Pinpoint the cell where the given text exists, returning its (x, y) midpoint coordinate. 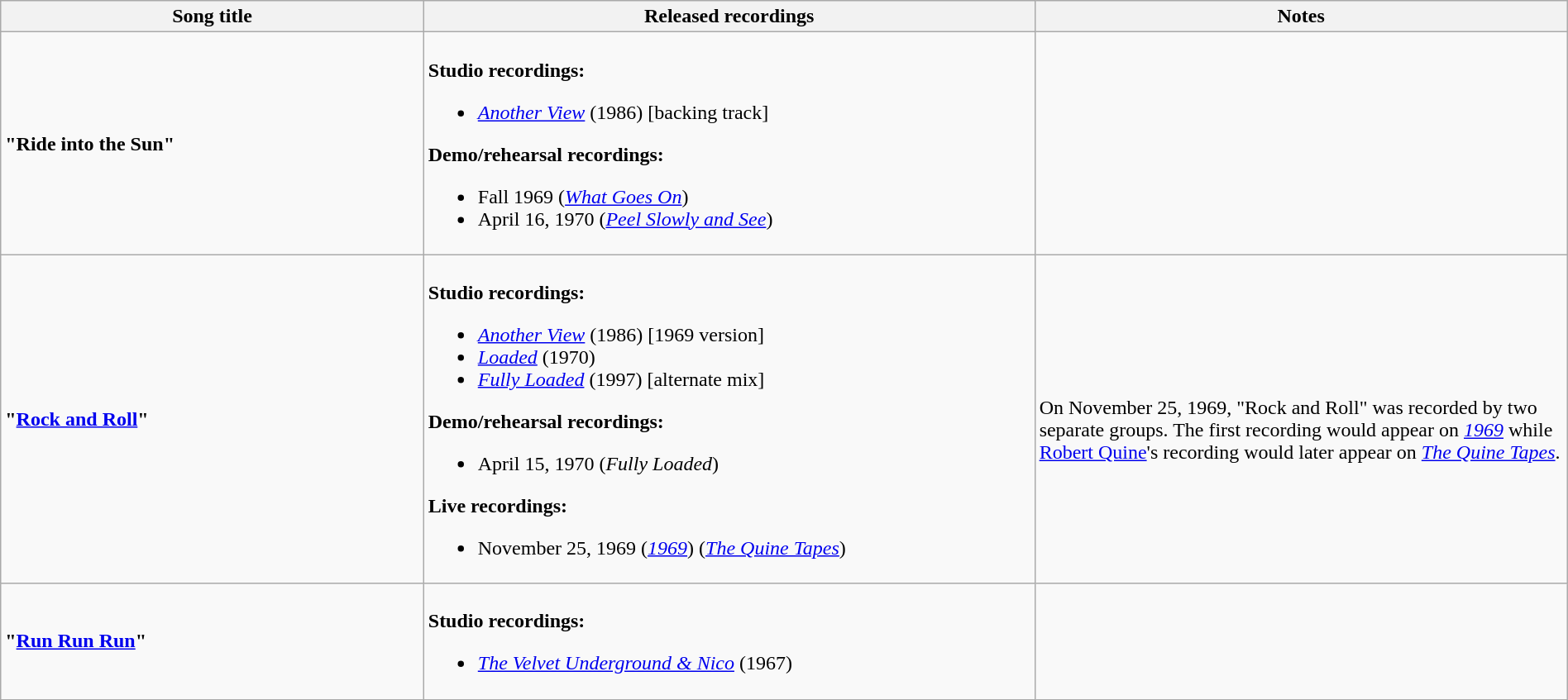
Song title (213, 17)
"Run Run Run" (213, 641)
Notes (1301, 17)
Studio recordings:Another View (1986) [backing track]Demo/rehearsal recordings:Fall 1969 (What Goes On)April 16, 1970 (Peel Slowly and See) (729, 144)
"Rock and Roll" (213, 419)
Studio recordings:The Velvet Underground & Nico (1967) (729, 641)
"Ride into the Sun" (213, 144)
Released recordings (729, 17)
